From the cell containing the given text, extract its center point as [X, Y] coordinate. 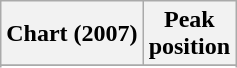
Chart (2007) [72, 34]
Peak position [189, 34]
